Capture the cell that displays the provided text and extract its [x, y] central coordinate. 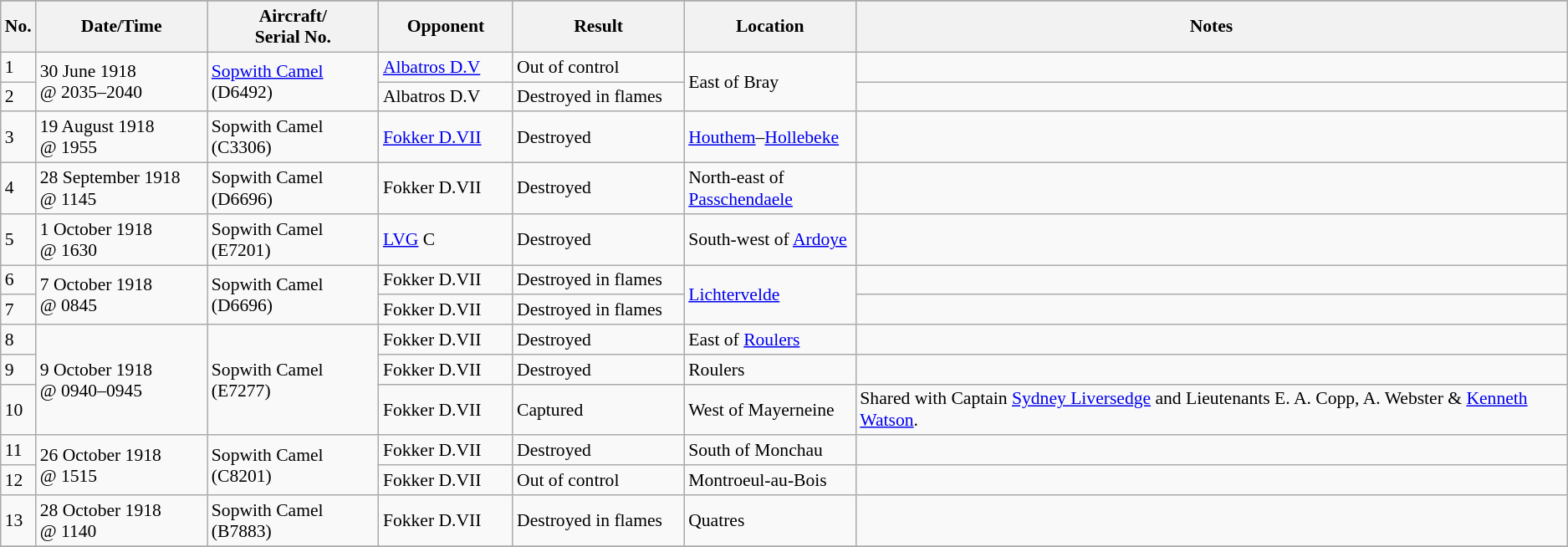
Sopwith Camel(C8201) [293, 465]
26 October 1918@ 1515 [122, 465]
Captured [599, 410]
Montroeul-au-Bois [769, 480]
28 September 1918@ 1145 [122, 189]
12 [18, 480]
Date/Time [122, 27]
Sopwith Camel(B7883) [293, 520]
Sopwith Camel(D6492) [293, 82]
2 [18, 97]
Roulers [769, 370]
6 [18, 280]
8 [18, 340]
East of Bray [769, 82]
9 [18, 370]
7 October 1918@ 0845 [122, 294]
28 October 1918@ 1140 [122, 520]
Houthem–Hollebeke [769, 137]
Sopwith Camel(E7277) [293, 380]
LVG C [446, 239]
9 October 1918@ 0940–0945 [122, 380]
4 [18, 189]
East of Roulers [769, 340]
11 [18, 451]
North-east of Passchendaele [769, 189]
Sopwith Camel(E7201) [293, 239]
No. [18, 27]
South-west of Ardoye [769, 239]
19 August 1918@ 1955 [122, 137]
7 [18, 310]
South of Monchau [769, 451]
Opponent [446, 27]
1 [18, 67]
Lichtervelde [769, 294]
Location [769, 27]
Shared with Captain Sydney Liversedge and Lieutenants E. A. Copp, A. Webster & Kenneth Watson. [1211, 410]
Notes [1211, 27]
30 June 1918@ 2035–2040 [122, 82]
10 [18, 410]
Result [599, 27]
1 October 1918@ 1630 [122, 239]
Quatres [769, 520]
13 [18, 520]
West of Mayerneine [769, 410]
Aircraft/Serial No. [293, 27]
3 [18, 137]
5 [18, 239]
Sopwith Camel(C3306) [293, 137]
